Capture the cell that displays the provided text and extract its [X, Y] central coordinate. 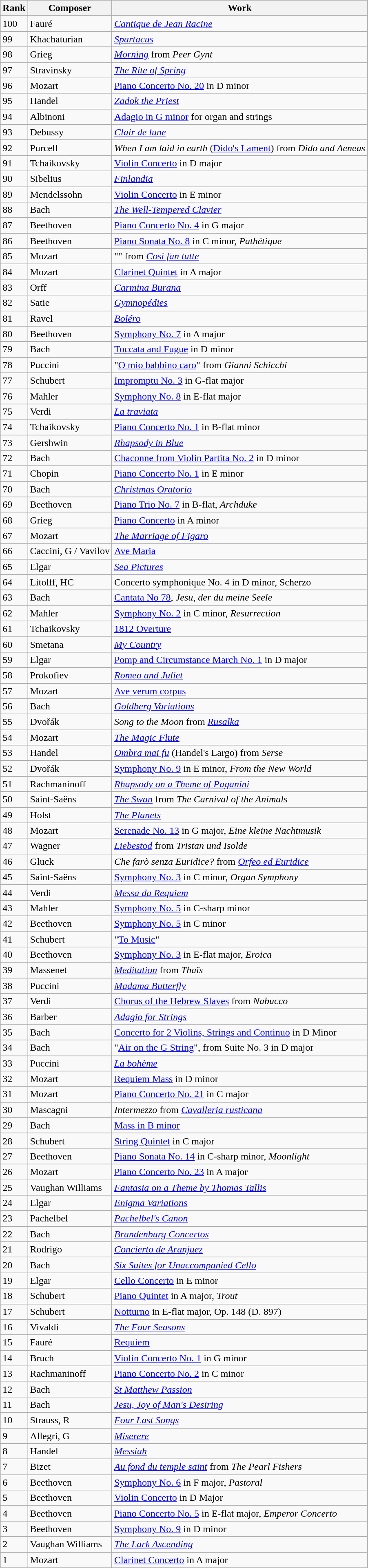
27 [14, 1156]
Wagner [70, 846]
Gymnopédies [239, 303]
"To Music" [239, 939]
59 [14, 660]
99 [14, 39]
75 [14, 411]
Litolff, HC [70, 582]
Zadok the Priest [239, 101]
Symphony No. 8 in E-flat major [239, 396]
Symphony No. 2 in C minor, Resurrection [239, 613]
72 [14, 458]
14 [14, 1358]
Symphony No. 5 in C-sharp minor [239, 908]
36 [14, 1017]
Stravinsky [70, 70]
Ombra mai fu (Handel's Largo) from Serse [239, 753]
80 [14, 334]
23 [14, 1219]
Massenet [70, 970]
Cantique de Jean Racine [239, 24]
57 [14, 691]
77 [14, 380]
70 [14, 489]
3 [14, 1529]
20 [14, 1265]
Purcell [70, 148]
Bizet [70, 1467]
100 [14, 24]
Piano Concerto No. 1 in E minor [239, 474]
Spartacus [239, 39]
Song to the Moon from Rusalka [239, 722]
Gershwin [70, 442]
Impromptu No. 3 in G-flat major [239, 380]
Pachelbel's Canon [239, 1219]
Romeo and Juliet [239, 675]
Notturno in E-flat major, Op. 148 (D. 897) [239, 1312]
Madama Butterfly [239, 986]
Piano Concerto No. 20 in D minor [239, 86]
29 [14, 1125]
Cello Concerto in E minor [239, 1281]
68 [14, 520]
8 [14, 1451]
44 [14, 892]
42 [14, 923]
60 [14, 644]
Sibelius [70, 179]
21 [14, 1250]
Sea Pictures [239, 567]
Chopin [70, 474]
Au fond du temple saint from The Pearl Fishers [239, 1467]
Symphony No. 3 in E-flat major, Eroica [239, 955]
81 [14, 318]
Messa da Requiem [239, 892]
Symphony No. 9 in E minor, From the New World [239, 769]
18 [14, 1296]
Gluck [70, 861]
35 [14, 1032]
Symphony No. 9 in D minor [239, 1529]
49 [14, 815]
Carmina Burana [239, 287]
Work [239, 8]
Fantasia on a Theme by Thomas Tallis [239, 1188]
1812 Overture [239, 629]
Piano Concerto No. 21 in C major [239, 1094]
53 [14, 753]
Christmas Oratorio [239, 489]
64 [14, 582]
79 [14, 349]
13 [14, 1374]
32 [14, 1079]
The Rite of Spring [239, 70]
17 [14, 1312]
5 [14, 1498]
92 [14, 148]
40 [14, 955]
Piano Sonata No. 8 in C minor, Pathétique [239, 241]
93 [14, 132]
6 [14, 1482]
Pachelbel [70, 1219]
2 [14, 1544]
Goldberg Variations [239, 707]
Rank [14, 8]
When I am laid in earth (Dido's Lament) from Dido and Aeneas [239, 148]
Piano Trio No. 7 in B-flat, Archduke [239, 505]
Clarinet Concerto in A major [239, 1560]
Adagio for Strings [239, 1017]
56 [14, 707]
Vivaldi [70, 1327]
Khachaturian [70, 39]
Messiah [239, 1451]
"O mio babbino caro" from Gianni Schicchi [239, 365]
76 [14, 396]
Concerto symphonique No. 4 in D minor, Scherzo [239, 582]
Concerto for 2 Violins, Strings and Continuo in D Minor [239, 1032]
91 [14, 163]
98 [14, 55]
Cantata No 78, Jesu, der du meine Seele [239, 598]
La bohème [239, 1063]
58 [14, 675]
Violin Concerto in D Major [239, 1498]
Intermezzo from Cavalleria rusticana [239, 1110]
Rodrigo [70, 1250]
96 [14, 86]
Prokofiev [70, 675]
89 [14, 194]
Jesu, Joy of Man's Desiring [239, 1405]
15 [14, 1343]
85 [14, 256]
Boléro [239, 318]
87 [14, 225]
Violin Concerto in E minor [239, 194]
52 [14, 769]
95 [14, 101]
9 [14, 1435]
61 [14, 629]
50 [14, 799]
34 [14, 1048]
33 [14, 1063]
Ravel [70, 318]
Piano Quintet in A major, Trout [239, 1296]
Pomp and Circumstance March No. 1 in D major [239, 660]
16 [14, 1327]
Mascagni [70, 1110]
46 [14, 861]
Ave Maria [239, 551]
37 [14, 1001]
Piano Concerto No. 23 in A major [239, 1172]
26 [14, 1172]
69 [14, 505]
Brandenburg Concertos [239, 1234]
78 [14, 365]
The Lark Ascending [239, 1544]
Liebestod from Tristan und Isolde [239, 846]
Caccini, G / Vavilov [70, 551]
22 [14, 1234]
Adagio in G minor for organ and strings [239, 117]
45 [14, 877]
12 [14, 1389]
Symphony No. 7 in A major [239, 334]
11 [14, 1405]
82 [14, 303]
Piano Concerto in A minor [239, 520]
38 [14, 986]
The Well-Tempered Clavier [239, 210]
63 [14, 598]
Barber [70, 1017]
4 [14, 1513]
71 [14, 474]
Meditation from Thaïs [239, 970]
Ave verum corpus [239, 691]
Rhapsody on a Theme of Paganini [239, 784]
Serenade No. 13 in G major, Eine kleine Nachtmusik [239, 830]
43 [14, 908]
48 [14, 830]
Piano Concerto No. 1 in B-flat minor [239, 427]
24 [14, 1203]
"Air on the G String", from Suite No. 3 in D major [239, 1048]
Piano Concerto No. 4 in G major [239, 225]
Chaconne from Violin Partita No. 2 in D minor [239, 458]
The Four Seasons [239, 1327]
30 [14, 1110]
Symphony No. 6 in F major, Pastoral [239, 1482]
74 [14, 427]
28 [14, 1141]
Chorus of the Hebrew Slaves from Nabucco [239, 1001]
Clarinet Quintet in A major [239, 272]
65 [14, 567]
Orff [70, 287]
94 [14, 117]
Six Suites for Unaccompanied Cello [239, 1265]
41 [14, 939]
Satie [70, 303]
7 [14, 1467]
62 [14, 613]
86 [14, 241]
39 [14, 970]
The Planets [239, 815]
Concierto de Aranjuez [239, 1250]
19 [14, 1281]
73 [14, 442]
97 [14, 70]
51 [14, 784]
Four Last Songs [239, 1420]
84 [14, 272]
St Matthew Passion [239, 1389]
88 [14, 210]
"" from Così fan tutte [239, 256]
Clair de lune [239, 132]
Piano Sonata No. 14 in C-sharp minor, Moonlight [239, 1156]
Requiem Mass in D minor [239, 1079]
The Swan from The Carnival of the Animals [239, 799]
Albinoni [70, 117]
Mass in B minor [239, 1125]
Morning from Peer Gynt [239, 55]
Debussy [70, 132]
Smetana [70, 644]
25 [14, 1188]
54 [14, 738]
The Marriage of Figaro [239, 536]
Finlandia [239, 179]
Bruch [70, 1358]
Violin Concerto No. 1 in G minor [239, 1358]
String Quintet in C major [239, 1141]
Violin Concerto in D major [239, 163]
Requiem [239, 1343]
The Magic Flute [239, 738]
Rhapsody in Blue [239, 442]
Piano Concerto No. 5 in E-flat major, Emperor Concerto [239, 1513]
1 [14, 1560]
La traviata [239, 411]
47 [14, 846]
66 [14, 551]
Miserere [239, 1435]
Piano Concerto No. 2 in C minor [239, 1374]
Mendelssohn [70, 194]
67 [14, 536]
Composer [70, 8]
Symphony No. 3 in C minor, Organ Symphony [239, 877]
31 [14, 1094]
Symphony No. 5 in C minor [239, 923]
My Country [239, 644]
Enigma Variations [239, 1203]
Toccata and Fugue in D minor [239, 349]
10 [14, 1420]
Che farò senza Euridice? from Orfeo ed Euridice [239, 861]
Allegri, G [70, 1435]
90 [14, 179]
Strauss, R [70, 1420]
Holst [70, 815]
83 [14, 287]
55 [14, 722]
